Determine the (X, Y) coordinate at the center of the cell enclosing the given text.  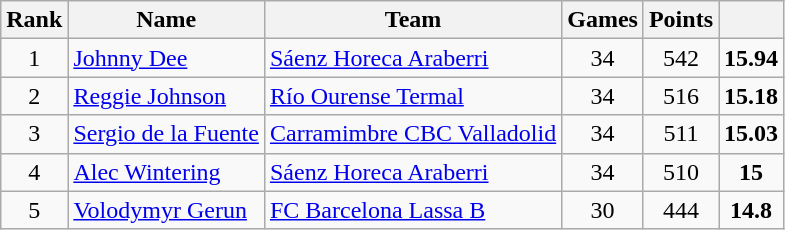
Rank (34, 20)
FC Barcelona Lassa B (412, 210)
Points (680, 20)
15 (750, 172)
Sergio de la Fuente (166, 134)
Games (603, 20)
15.03 (750, 134)
511 (680, 134)
Río Ourense Termal (412, 96)
15.94 (750, 58)
2 (34, 96)
5 (34, 210)
3 (34, 134)
30 (603, 210)
14.8 (750, 210)
Reggie Johnson (166, 96)
Name (166, 20)
Volodymyr Gerun (166, 210)
1 (34, 58)
Carramimbre CBC Valladolid (412, 134)
444 (680, 210)
Johnny Dee (166, 58)
510 (680, 172)
516 (680, 96)
Alec Wintering (166, 172)
542 (680, 58)
4 (34, 172)
15.18 (750, 96)
Team (412, 20)
